Detect which cell encompasses the target text, then output its (x, y) center coordinate. 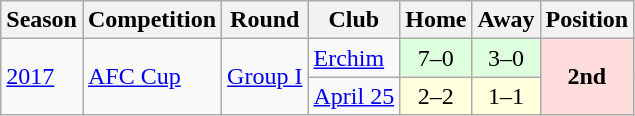
Competition (152, 20)
Group I (265, 77)
1–1 (506, 96)
3–0 (506, 58)
2–2 (436, 96)
April 25 (354, 96)
7–0 (436, 58)
Position (587, 20)
Round (265, 20)
AFC Cup (152, 77)
Club (354, 20)
Season (42, 20)
Erchim (354, 58)
Home (436, 20)
Away (506, 20)
2nd (587, 77)
2017 (42, 77)
